Pinpoint the cell where the given text exists, returning its (X, Y) midpoint coordinate. 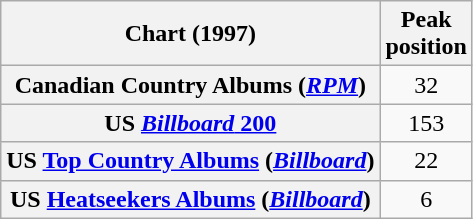
Canadian Country Albums (RPM) (190, 85)
32 (426, 85)
22 (426, 161)
US Top Country Albums (Billboard) (190, 161)
Chart (1997) (190, 34)
US Heatseekers Albums (Billboard) (190, 199)
153 (426, 123)
US Billboard 200 (190, 123)
6 (426, 199)
Peakposition (426, 34)
